Identify which cell holds the provided text, then report its [X, Y] central coordinate. 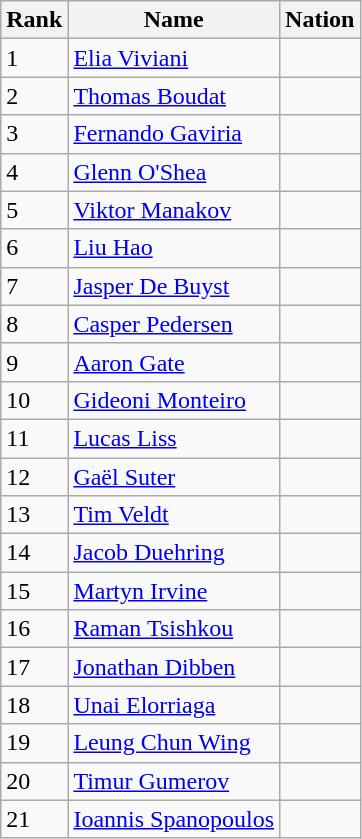
12 [34, 477]
Fernando Gaviria [174, 134]
2 [34, 96]
15 [34, 591]
Ioannis Spanopoulos [174, 819]
21 [34, 819]
Jonathan Dibben [174, 667]
Name [174, 20]
16 [34, 629]
18 [34, 705]
Timur Gumerov [174, 781]
7 [34, 286]
1 [34, 58]
Leung Chun Wing [174, 743]
Glenn O'Shea [174, 172]
Thomas Boudat [174, 96]
Aaron Gate [174, 362]
Viktor Manakov [174, 210]
19 [34, 743]
Nation [320, 20]
Martyn Irvine [174, 591]
Raman Tsishkou [174, 629]
Gaël Suter [174, 477]
17 [34, 667]
Rank [34, 20]
Jasper De Buyst [174, 286]
10 [34, 400]
Tim Veldt [174, 515]
8 [34, 324]
5 [34, 210]
11 [34, 438]
9 [34, 362]
Lucas Liss [174, 438]
Jacob Duehring [174, 553]
13 [34, 515]
20 [34, 781]
6 [34, 248]
14 [34, 553]
Unai Elorriaga [174, 705]
3 [34, 134]
Elia Viviani [174, 58]
Casper Pedersen [174, 324]
Gideoni Monteiro [174, 400]
4 [34, 172]
Liu Hao [174, 248]
